Determine the [X, Y] coordinate at the center of the cell enclosing the given text.  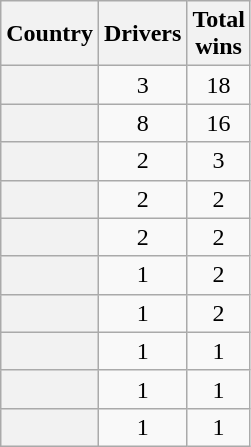
Country [50, 34]
8 [142, 123]
Total wins [219, 34]
Drivers [142, 34]
18 [219, 85]
16 [219, 123]
